Search for the cell housing the specified text and yield its (x, y) center coordinate. 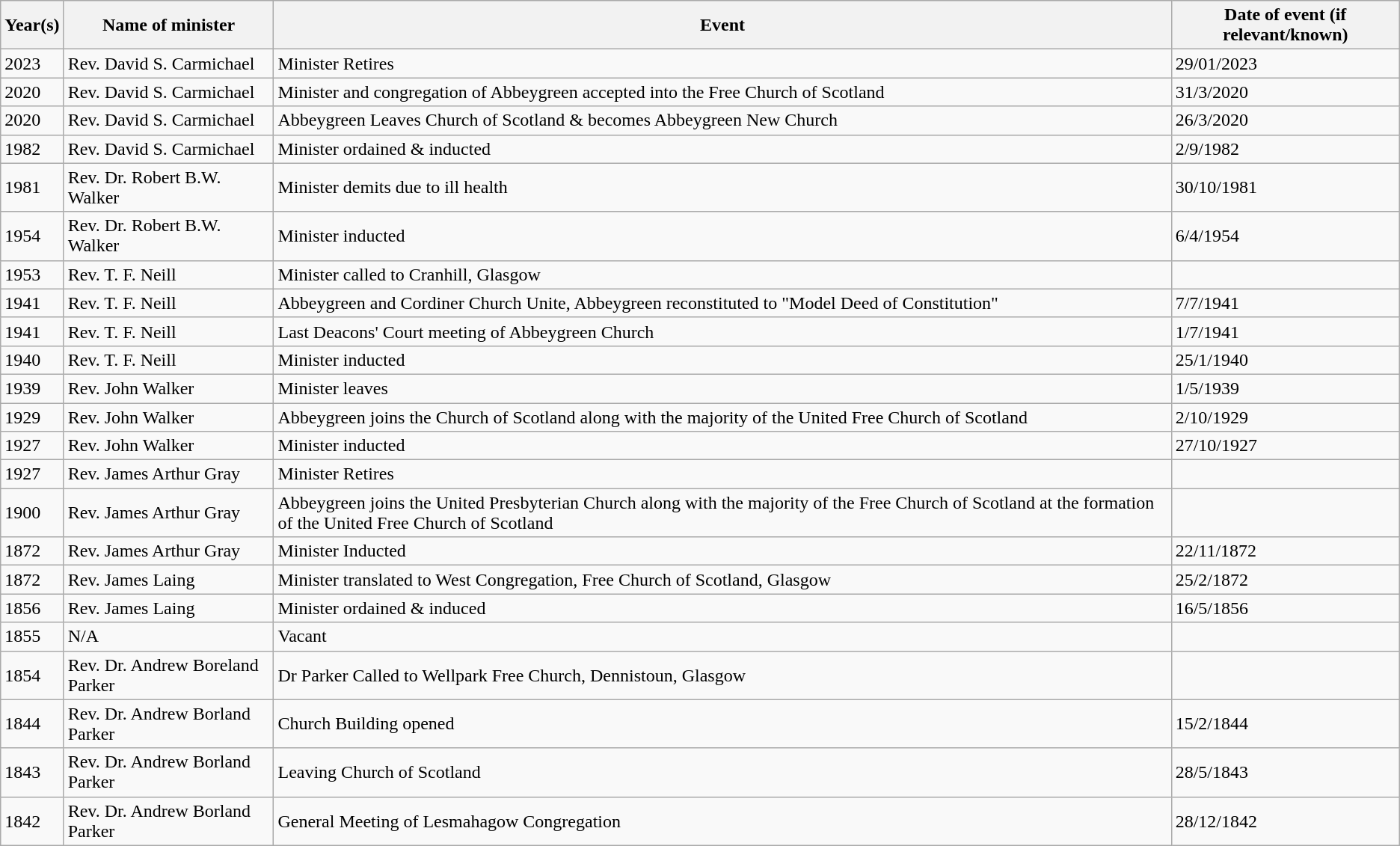
27/10/1927 (1285, 446)
Last Deacons' Court meeting of Abbeygreen Church (722, 331)
1844 (32, 724)
6/4/1954 (1285, 236)
Church Building opened (722, 724)
Abbeygreen Leaves Church of Scotland & becomes Abbeygreen New Church (722, 120)
Vacant (722, 637)
1954 (32, 236)
N/A (169, 637)
1854 (32, 675)
Minister ordained & induced (722, 608)
1953 (32, 275)
2023 (32, 64)
Year(s) (32, 25)
Minister translated to West Congregation, Free Church of Scotland, Glasgow (722, 580)
28/12/1842 (1285, 821)
General Meeting of Lesmahagow Congregation (722, 821)
31/3/2020 (1285, 92)
1/5/1939 (1285, 388)
1856 (32, 608)
29/01/2023 (1285, 64)
Minister leaves (722, 388)
2/9/1982 (1285, 149)
1940 (32, 360)
1855 (32, 637)
Abbeygreen joins the Church of Scotland along with the majority of the United Free Church of Scotland (722, 417)
Minister ordained & inducted (722, 149)
1842 (32, 821)
Dr Parker Called to Wellpark Free Church, Dennistoun, Glasgow (722, 675)
1900 (32, 513)
28/5/1843 (1285, 772)
1939 (32, 388)
26/3/2020 (1285, 120)
15/2/1844 (1285, 724)
22/11/1872 (1285, 551)
25/2/1872 (1285, 580)
1982 (32, 149)
25/1/1940 (1285, 360)
Minister and congregation of Abbeygreen accepted into the Free Church of Scotland (722, 92)
Abbeygreen and Cordiner Church Unite, Abbeygreen reconstituted to "Model Deed of Constitution" (722, 303)
Leaving Church of Scotland (722, 772)
16/5/1856 (1285, 608)
7/7/1941 (1285, 303)
Date of event (if relevant/known) (1285, 25)
1/7/1941 (1285, 331)
1843 (32, 772)
Event (722, 25)
Minister called to Cranhill, Glasgow (722, 275)
Minister demits due to ill health (722, 187)
Rev. Dr. Andrew Boreland Parker (169, 675)
1981 (32, 187)
2/10/1929 (1285, 417)
30/10/1981 (1285, 187)
Minister Inducted (722, 551)
1929 (32, 417)
Name of minister (169, 25)
